For the text-containing cell, return its midpoint in (X, Y) coordinate format. 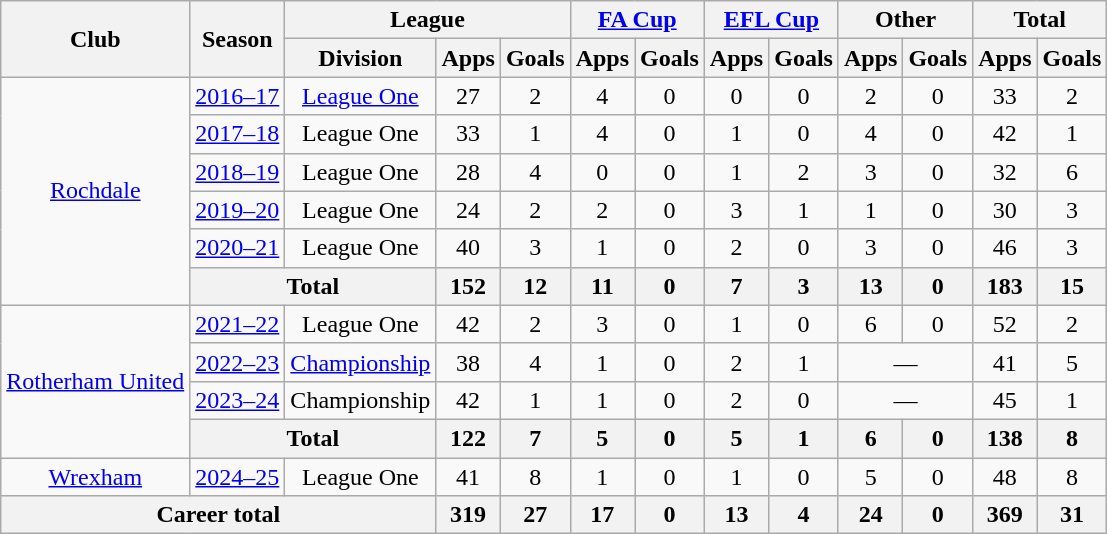
EFL Cup (771, 20)
122 (468, 438)
Rotherham United (96, 381)
2018–19 (238, 172)
15 (1072, 286)
52 (1005, 324)
2019–20 (238, 210)
Career total (218, 515)
28 (468, 172)
138 (1005, 438)
Wrexham (96, 477)
38 (468, 362)
2016–17 (238, 96)
FA Cup (637, 20)
Division (360, 58)
Other (905, 20)
31 (1072, 515)
Season (238, 39)
2024–25 (238, 477)
2017–18 (238, 134)
46 (1005, 248)
Club (96, 39)
11 (602, 286)
2020–21 (238, 248)
319 (468, 515)
152 (468, 286)
48 (1005, 477)
12 (535, 286)
369 (1005, 515)
17 (602, 515)
45 (1005, 400)
30 (1005, 210)
32 (1005, 172)
League (428, 20)
2023–24 (238, 400)
2022–23 (238, 362)
40 (468, 248)
Rochdale (96, 191)
183 (1005, 286)
2021–22 (238, 324)
